Pinpoint the cell where the given text exists, returning its [x, y] midpoint coordinate. 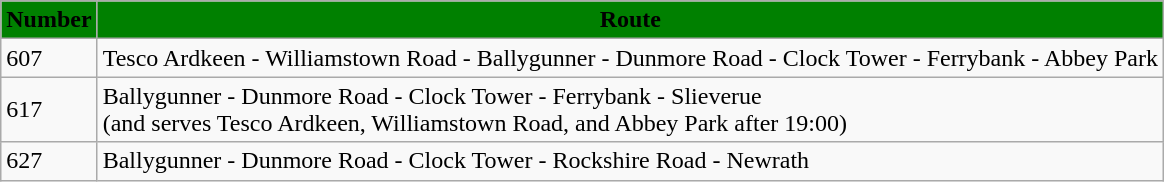
607 [49, 58]
Ballygunner - Dunmore Road - Clock Tower - Rockshire Road - Newrath [630, 161]
617 [49, 110]
Number [49, 20]
Ballygunner - Dunmore Road - Clock Tower - Ferrybank - Slieverue(and serves Tesco Ardkeen, Williamstown Road, and Abbey Park after 19:00) [630, 110]
627 [49, 161]
Route [630, 20]
Tesco Ardkeen - Williamstown Road - Ballygunner - Dunmore Road - Clock Tower - Ferrybank - Abbey Park [630, 58]
